Scan for the cell matching the given text and deliver its [x, y] coordinate at center. 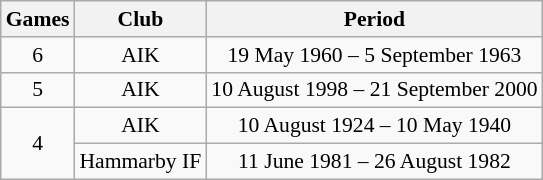
10 August 1998 – 21 September 2000 [374, 90]
11 June 1981 – 26 August 1982 [374, 162]
Period [374, 19]
5 [38, 90]
4 [38, 144]
10 August 1924 – 10 May 1940 [374, 126]
Club [140, 19]
19 May 1960 – 5 September 1963 [374, 55]
Hammarby IF [140, 162]
Games [38, 19]
6 [38, 55]
